For the text-containing cell, return its midpoint in [x, y] coordinate format. 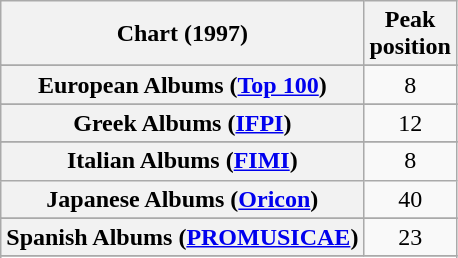
Greek Albums (IFPI) [182, 123]
Spanish Albums (PROMUSICAE) [182, 237]
12 [410, 123]
Italian Albums (FIMI) [182, 161]
European Albums (Top 100) [182, 85]
40 [410, 199]
Japanese Albums (Oricon) [182, 199]
Chart (1997) [182, 34]
Peakposition [410, 34]
23 [410, 237]
